For the text-containing cell, return its midpoint in [X, Y] coordinate format. 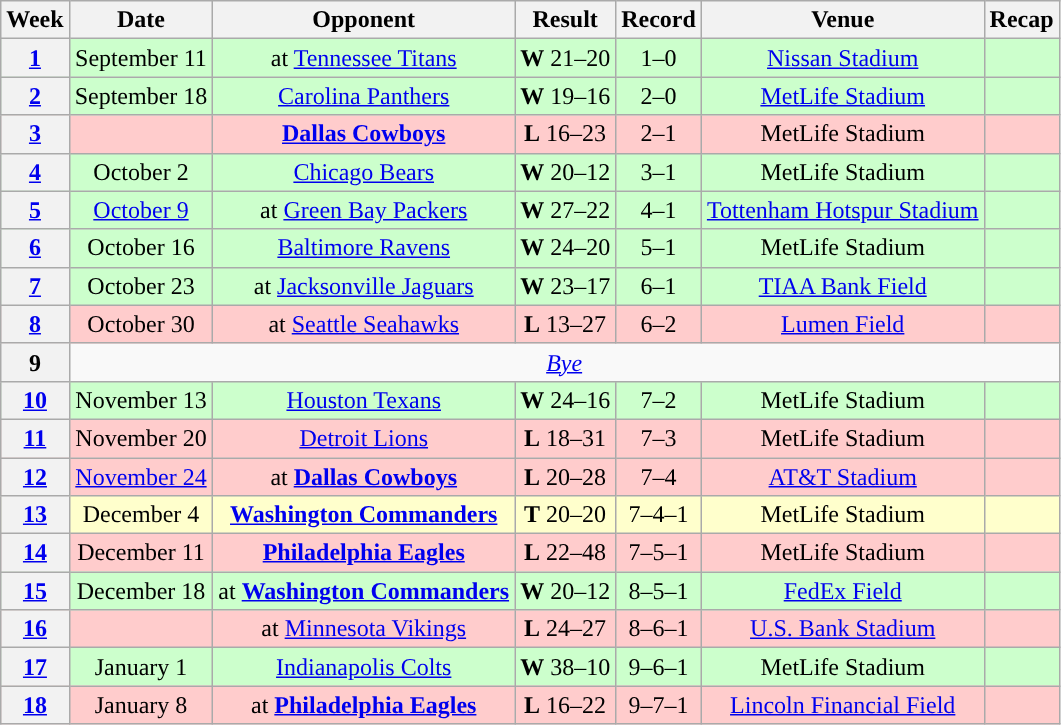
2 [35, 96]
4–1 [659, 210]
FedEx Field [842, 591]
12 [35, 477]
September 18 [141, 96]
Washington Commanders [364, 515]
7–4 [659, 477]
U.S. Bank Stadium [842, 629]
December 4 [141, 515]
1–0 [659, 58]
at Seattle Seahawks [364, 324]
2–0 [659, 96]
8–5–1 [659, 591]
T 20–20 [566, 515]
at Washington Commanders [364, 591]
W 38–10 [566, 667]
L 13–27 [566, 324]
9–6–1 [659, 667]
1 [35, 58]
December 11 [141, 553]
Chicago Bears [364, 172]
2–1 [659, 134]
October 16 [141, 248]
W 19–16 [566, 96]
at Tennessee Titans [364, 58]
5–1 [659, 248]
November 20 [141, 438]
17 [35, 667]
W 24–20 [566, 248]
L 24–27 [566, 629]
13 [35, 515]
7–5–1 [659, 553]
Philadelphia Eagles [364, 553]
18 [35, 705]
3–1 [659, 172]
Nissan Stadium [842, 58]
14 [35, 553]
Indianapolis Colts [364, 667]
3 [35, 134]
Detroit Lions [364, 438]
Lincoln Financial Field [842, 705]
16 [35, 629]
Baltimore Ravens [364, 248]
October 23 [141, 286]
September 11 [141, 58]
Date [141, 20]
11 [35, 438]
AT&T Stadium [842, 477]
Record [659, 20]
November 13 [141, 400]
8 [35, 324]
L 16–22 [566, 705]
Carolina Panthers [364, 96]
at Dallas Cowboys [364, 477]
8–6–1 [659, 629]
W 23–17 [566, 286]
at Minnesota Vikings [364, 629]
9–7–1 [659, 705]
January 8 [141, 705]
L 22–48 [566, 553]
6 [35, 248]
7–3 [659, 438]
at Green Bay Packers [364, 210]
L 20–28 [566, 477]
7–4–1 [659, 515]
W 27–22 [566, 210]
TIAA Bank Field [842, 286]
Week [35, 20]
Tottenham Hotspur Stadium [842, 210]
Venue [842, 20]
W 24–16 [566, 400]
November 24 [141, 477]
5 [35, 210]
6–1 [659, 286]
October 30 [141, 324]
at Philadelphia Eagles [364, 705]
October 2 [141, 172]
10 [35, 400]
Lumen Field [842, 324]
4 [35, 172]
January 1 [141, 667]
15 [35, 591]
Houston Texans [364, 400]
7–2 [659, 400]
Opponent [364, 20]
6–2 [659, 324]
L 16–23 [566, 134]
Dallas Cowboys [364, 134]
Bye [564, 362]
7 [35, 286]
W 21–20 [566, 58]
Result [566, 20]
at Jacksonville Jaguars [364, 286]
L 18–31 [566, 438]
9 [35, 362]
December 18 [141, 591]
Recap [1022, 20]
October 9 [141, 210]
